Locate the cell with the specified text and output its [x, y] center coordinate. 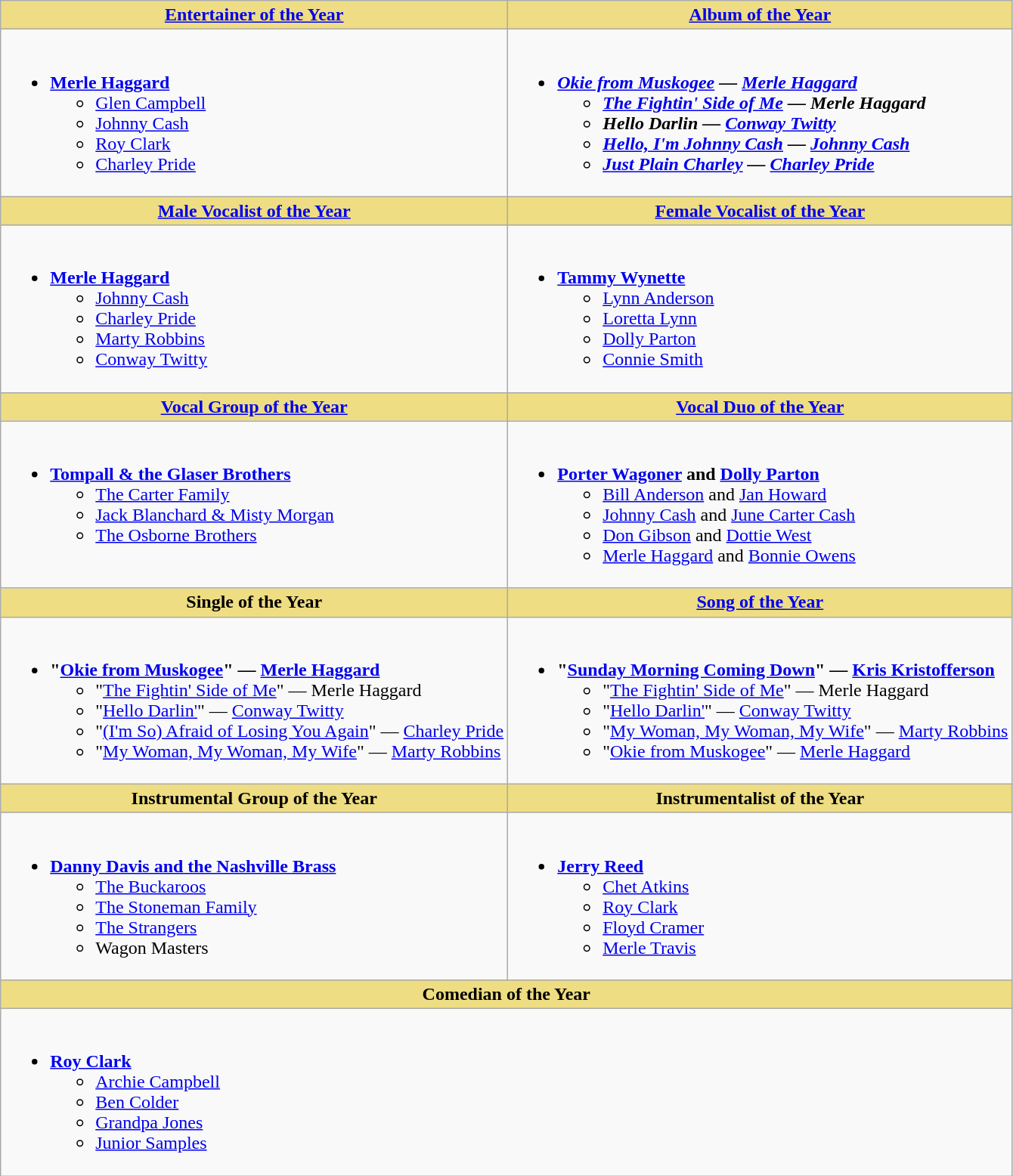
Tompall & the Glaser BrothersThe Carter FamilyJack Blanchard & Misty MorganThe Osborne Brothers [254, 505]
Danny Davis and the Nashville BrassThe BuckaroosThe Stoneman FamilyThe StrangersWagon Masters [254, 896]
Male Vocalist of the Year [254, 211]
Tammy WynetteLynn AndersonLoretta LynnDolly PartonConnie Smith [761, 308]
Vocal Group of the Year [254, 407]
Vocal Duo of the Year [761, 407]
Entertainer of the Year [254, 15]
Song of the Year [761, 602]
Instrumentalist of the Year [761, 798]
Female Vocalist of the Year [761, 211]
Comedian of the Year [506, 994]
Merle HaggardGlen CampbellJohnny CashRoy ClarkCharley Pride [254, 113]
Jerry ReedChet AtkinsRoy ClarkFloyd CramerMerle Travis [761, 896]
Roy ClarkArchie CampbellBen ColderGrandpa JonesJunior Samples [506, 1091]
Instrumental Group of the Year [254, 798]
Single of the Year [254, 602]
Album of the Year [761, 15]
Porter Wagoner and Dolly PartonBill Anderson and Jan HowardJohnny Cash and June Carter CashDon Gibson and Dottie WestMerle Haggard and Bonnie Owens [761, 505]
Merle HaggardJohnny CashCharley PrideMarty RobbinsConway Twitty [254, 308]
